Locate the cell with the specified text and output its (X, Y) center coordinate. 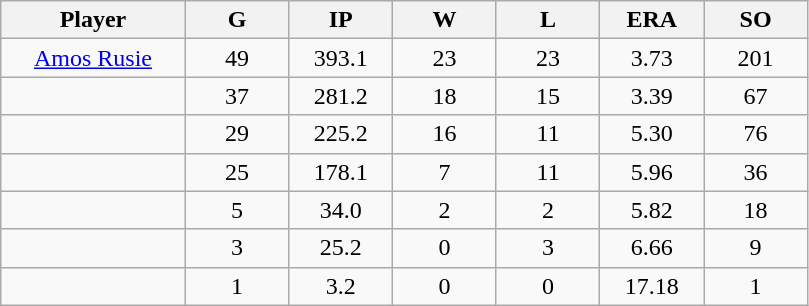
6.66 (652, 248)
37 (237, 96)
29 (237, 134)
25.2 (341, 248)
17.18 (652, 286)
34.0 (341, 210)
201 (756, 58)
281.2 (341, 96)
5.96 (652, 172)
3.73 (652, 58)
5.82 (652, 210)
3.2 (341, 286)
76 (756, 134)
3.39 (652, 96)
9 (756, 248)
IP (341, 20)
Player (93, 20)
49 (237, 58)
Amos Rusie (93, 58)
67 (756, 96)
178.1 (341, 172)
W (445, 20)
225.2 (341, 134)
36 (756, 172)
25 (237, 172)
SO (756, 20)
16 (445, 134)
5 (237, 210)
G (237, 20)
393.1 (341, 58)
7 (445, 172)
L (548, 20)
ERA (652, 20)
15 (548, 96)
5.30 (652, 134)
